Pinpoint the cell where the given text exists, returning its [x, y] midpoint coordinate. 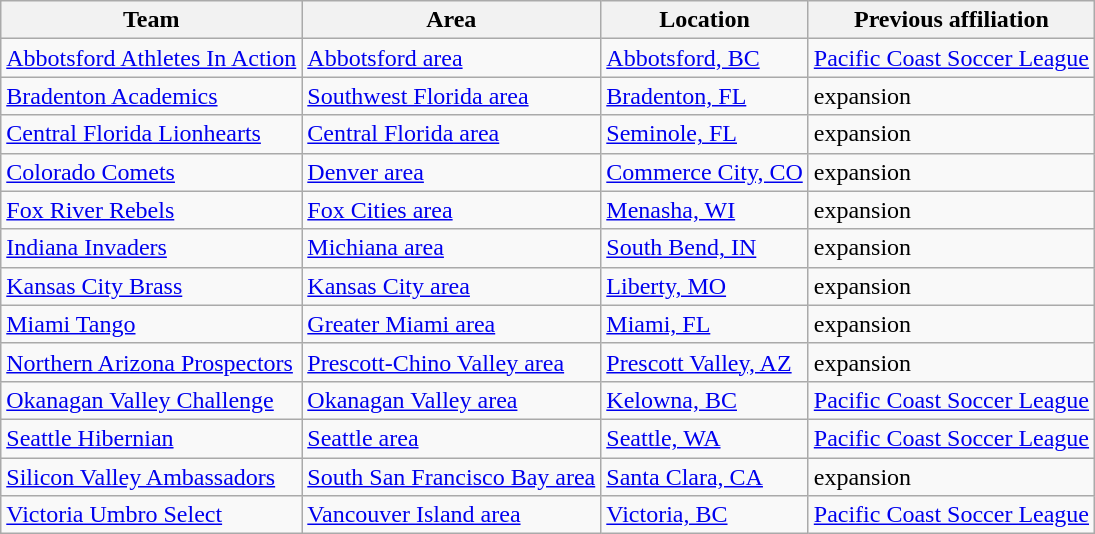
Central Florida area [452, 134]
Fox River Rebels [152, 210]
Miami Tango [152, 324]
Victoria, BC [704, 515]
Seminole, FL [704, 134]
Seattle, WA [704, 438]
Indiana Invaders [152, 248]
Central Florida Lionhearts [152, 134]
Team [152, 20]
Bradenton, FL [704, 96]
Miami, FL [704, 324]
Kelowna, BC [704, 400]
Michiana area [452, 248]
Okanagan Valley area [452, 400]
Seattle Hibernian [152, 438]
Victoria Umbro Select [152, 515]
Fox Cities area [452, 210]
Silicon Valley Ambassadors [152, 477]
Abbotsford, BC [704, 58]
Previous affiliation [951, 20]
Menasha, WI [704, 210]
Liberty, MO [704, 286]
Kansas City area [452, 286]
South San Francisco Bay area [452, 477]
Denver area [452, 172]
South Bend, IN [704, 248]
Seattle area [452, 438]
Southwest Florida area [452, 96]
Okanagan Valley Challenge [152, 400]
Abbotsford area [452, 58]
Prescott-Chino Valley area [452, 362]
Northern Arizona Prospectors [152, 362]
Bradenton Academics [152, 96]
Vancouver Island area [452, 515]
Area [452, 20]
Greater Miami area [452, 324]
Colorado Comets [152, 172]
Kansas City Brass [152, 286]
Prescott Valley, AZ [704, 362]
Santa Clara, CA [704, 477]
Commerce City, CO [704, 172]
Location [704, 20]
Abbotsford Athletes In Action [152, 58]
